For the text-containing cell, return its midpoint in (X, Y) coordinate format. 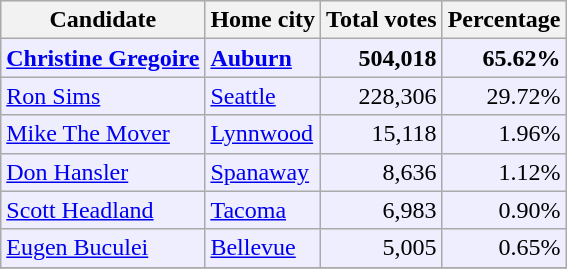
15,118 (382, 134)
Seattle (263, 96)
29.72% (504, 96)
Don Hansler (103, 172)
Lynnwood (263, 134)
228,306 (382, 96)
Eugen Buculei (103, 248)
504,018 (382, 58)
0.90% (504, 210)
Percentage (504, 20)
5,005 (382, 248)
Christine Gregoire (103, 58)
1.12% (504, 172)
Total votes (382, 20)
Bellevue (263, 248)
65.62% (504, 58)
Ron Sims (103, 96)
0.65% (504, 248)
Home city (263, 20)
Auburn (263, 58)
1.96% (504, 134)
Tacoma (263, 210)
Spanaway (263, 172)
6,983 (382, 210)
Mike The Mover (103, 134)
Scott Headland (103, 210)
8,636 (382, 172)
Candidate (103, 20)
